Scan for the cell matching the given text and deliver its (X, Y) coordinate at center. 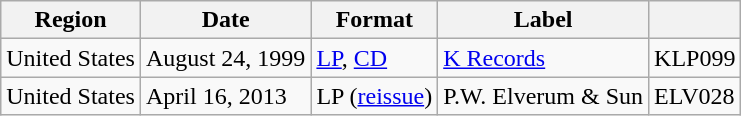
Label (544, 20)
ELV028 (695, 96)
Format (374, 20)
K Records (544, 58)
KLP099 (695, 58)
Date (225, 20)
August 24, 1999 (225, 58)
LP, CD (374, 58)
Region (71, 20)
April 16, 2013 (225, 96)
LP (reissue) (374, 96)
P.W. Elverum & Sun (544, 96)
